Extract the [x, y] coordinate from the center of the cell holding the provided text.  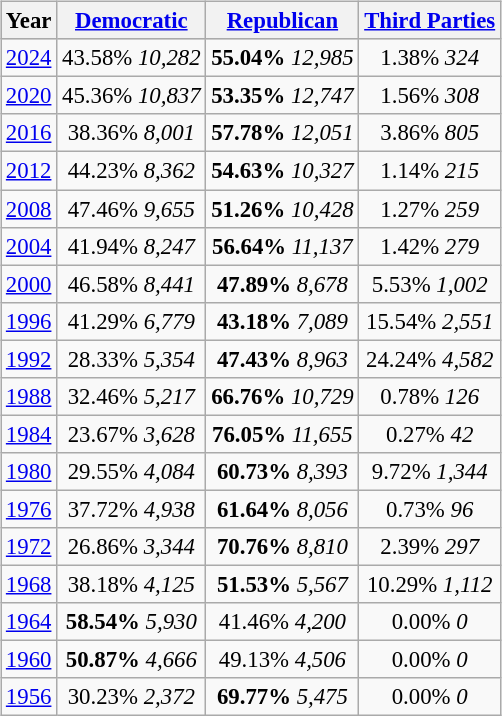
9.72% 1,344 [430, 472]
0.73% 96 [430, 509]
41.46% 4,200 [282, 622]
Republican [282, 21]
55.04% 12,985 [282, 58]
15.54% 2,551 [430, 321]
56.64% 11,137 [282, 246]
50.87% 4,666 [132, 660]
41.94% 8,247 [132, 246]
2016 [29, 133]
38.18% 4,125 [132, 584]
54.63% 10,327 [282, 171]
43.18% 7,089 [282, 321]
53.35% 12,747 [282, 96]
3.86% 805 [430, 133]
1.14% 215 [430, 171]
1972 [29, 547]
2012 [29, 171]
60.73% 8,393 [282, 472]
5.53% 1,002 [430, 284]
76.05% 11,655 [282, 434]
58.54% 5,930 [132, 622]
1964 [29, 622]
1992 [29, 359]
1976 [29, 509]
1996 [29, 321]
51.26% 10,428 [282, 209]
51.53% 5,567 [282, 584]
1984 [29, 434]
69.77% 5,475 [282, 697]
0.27% 42 [430, 434]
2000 [29, 284]
70.76% 8,810 [282, 547]
26.86% 3,344 [132, 547]
1960 [29, 660]
44.23% 8,362 [132, 171]
Democratic [132, 21]
24.24% 4,582 [430, 359]
2.39% 297 [430, 547]
57.78% 12,051 [282, 133]
10.29% 1,112 [430, 584]
47.46% 9,655 [132, 209]
23.67% 3,628 [132, 434]
Third Parties [430, 21]
28.33% 5,354 [132, 359]
0.78% 126 [430, 396]
2004 [29, 246]
1.27% 259 [430, 209]
43.58% 10,282 [132, 58]
Year [29, 21]
1988 [29, 396]
2024 [29, 58]
66.76% 10,729 [282, 396]
37.72% 4,938 [132, 509]
1.42% 279 [430, 246]
61.64% 8,056 [282, 509]
29.55% 4,084 [132, 472]
47.89% 8,678 [282, 284]
41.29% 6,779 [132, 321]
49.13% 4,506 [282, 660]
46.58% 8,441 [132, 284]
1956 [29, 697]
2008 [29, 209]
1.38% 324 [430, 58]
1980 [29, 472]
45.36% 10,837 [132, 96]
1968 [29, 584]
47.43% 8,963 [282, 359]
1.56% 308 [430, 96]
38.36% 8,001 [132, 133]
32.46% 5,217 [132, 396]
30.23% 2,372 [132, 697]
2020 [29, 96]
